Output the [X, Y] coordinate of the center of the cell containing the given text.  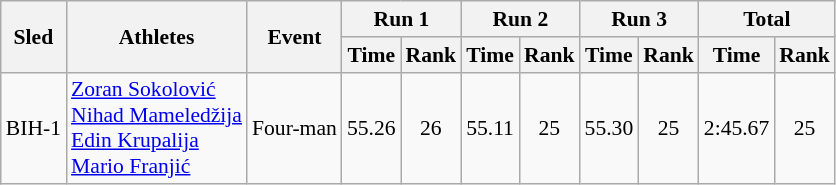
Event [294, 36]
55.26 [372, 128]
Run 2 [520, 19]
55.11 [490, 128]
Run 3 [640, 19]
Run 1 [402, 19]
Four-man [294, 128]
Zoran SokolovićNihad MameledžijaEdin KrupalijaMario Franjić [156, 128]
BIH-1 [34, 128]
Sled [34, 36]
Total [767, 19]
55.30 [610, 128]
26 [432, 128]
Athletes [156, 36]
2:45.67 [736, 128]
